Return [X, Y] of the center of cell containing provided text 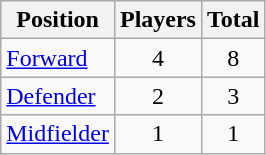
Forward [58, 58]
Position [58, 20]
Midfielder [58, 134]
8 [233, 58]
4 [158, 58]
Defender [58, 96]
2 [158, 96]
Players [158, 20]
Total [233, 20]
3 [233, 96]
